Output the (X, Y) coordinate of the center of the cell containing the given text.  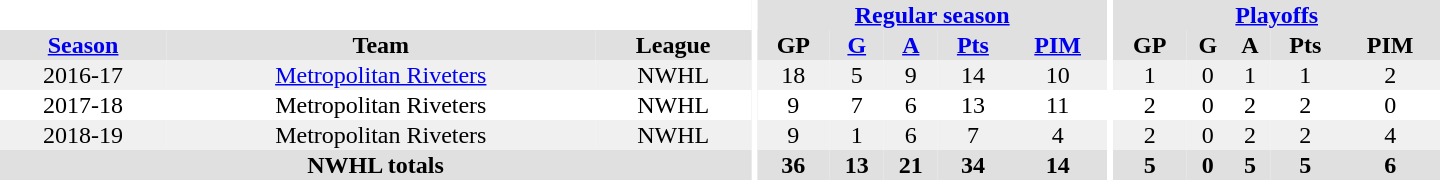
34 (973, 165)
Regular season (932, 15)
NWHL totals (376, 165)
36 (794, 165)
10 (1058, 75)
2018-19 (83, 135)
Season (83, 45)
18 (794, 75)
21 (911, 165)
League (673, 45)
2016-17 (83, 75)
Team (380, 45)
2017-18 (83, 105)
11 (1058, 105)
Playoffs (1276, 15)
